Pinpoint the cell where the given text exists, returning its [x, y] midpoint coordinate. 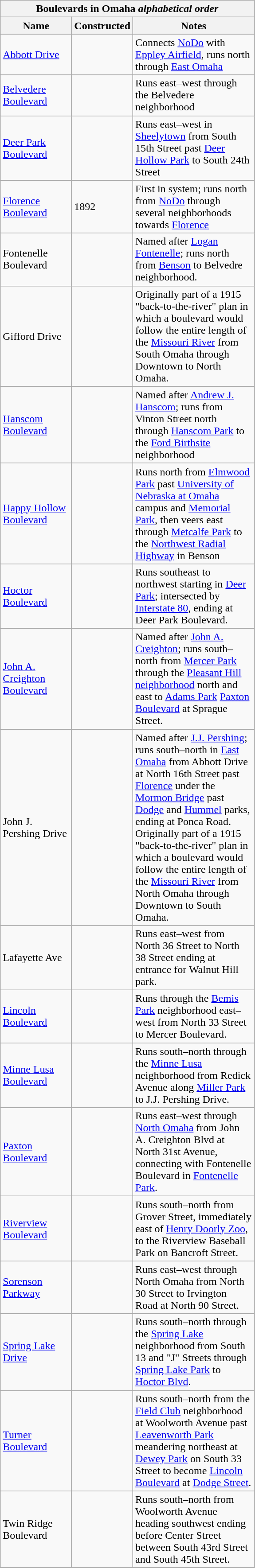
Runs east–west through the Belvedere neighborhood [194, 95]
Constructed [102, 26]
1892 [102, 206]
Hoctor Boulevard [36, 596]
Runs south–north from Woolworth Avenue heading southwest ending before Center Street between South 43rd Street and South 45th Street. [194, 1529]
Fontenelle Boulevard [36, 260]
Connects NoDo with Eppley Airfield, runs north through East Omaha [194, 54]
Happy Hollow Boulevard [36, 513]
Boulevards in Omaha alphabetical order [127, 9]
Runs east–west through North Omaha from North 30 Street to Irvington Road at North 90 Street. [194, 1288]
Notes [194, 26]
First in system; runs north from NoDo through several neighborhoods towards Florence [194, 206]
Paxton Boulevard [36, 1152]
Abbott Drive [36, 54]
Runs southeast to northwest starting in Deer Park; intersected by Interstate 80, ending at Deer Park Boulevard. [194, 596]
Turner Boulevard [36, 1441]
Runs east–west from North 36 Street to North 38 Street ending at entrance for Walnut Hill park. [194, 958]
Runs east–west through North Omaha from John A. Creighton Blvd at North 31st Avenue, connecting with Fontenelle Boulevard in Fontenelle Park. [194, 1152]
Named after Logan Fontenelle; runs north from Benson to Belvedre neighborhood. [194, 260]
Lafayette Ave [36, 958]
Sorenson Parkway [36, 1288]
Spring Lake Drive [36, 1352]
Runs south–north through the Spring Lake neighborhood from South 13 and "J" Streets through Spring Lake Park to Hoctor Blvd. [194, 1352]
Hanscom Boulevard [36, 424]
Runs south–north through the Minne Lusa neighborhood from Redick Avenue along Miller Park to J.J. Pershing Drive. [194, 1075]
Deer Park Boulevard [36, 148]
Twin Ridge Boulevard [36, 1529]
Name [36, 26]
Gifford Drive [36, 336]
Riverview Boulevard [36, 1229]
Florence Boulevard [36, 206]
Runs east–west in Sheelytown from South 15th Street past Deer Hollow Park to South 24th Street [194, 148]
Runs south–north from Grover Street, immediately east of Henry Doorly Zoo, to the Riverview Baseball Park on Bancroft Street. [194, 1229]
Lincoln Boulevard [36, 1016]
Named after Andrew J. Hanscom; runs from Vinton Street north through Hanscom Park to the Ford Birthsite neighborhood [194, 424]
Belvedere Boulevard [36, 95]
John J. Pershing Drive [36, 828]
Minne Lusa Boulevard [36, 1075]
Runs through the Bemis Park neighborhood east–west from North 33 Street to Mercer Boulevard. [194, 1016]
John A. Creighton Boulevard [36, 679]
